Pinpoint the cell where the given text exists, returning its (X, Y) midpoint coordinate. 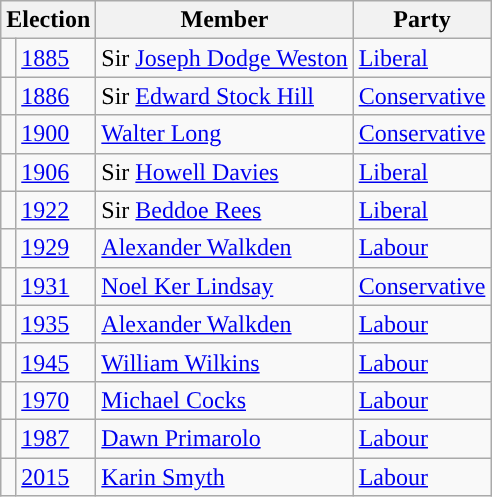
Member (224, 20)
Noel Ker Lindsay (224, 286)
Karin Smyth (224, 477)
1987 (56, 438)
Sir Joseph Dodge Weston (224, 58)
Sir Howell Davies (224, 172)
1886 (56, 96)
Sir Edward Stock Hill (224, 96)
1935 (56, 324)
1900 (56, 134)
Walter Long (224, 134)
Dawn Primarolo (224, 438)
1931 (56, 286)
1906 (56, 172)
2015 (56, 477)
1945 (56, 362)
1885 (56, 58)
Sir Beddoe Rees (224, 210)
Michael Cocks (224, 400)
1929 (56, 248)
1922 (56, 210)
Party (422, 20)
Election (48, 20)
1970 (56, 400)
William Wilkins (224, 362)
